Output the [x, y] coordinate of the center of the cell containing the given text.  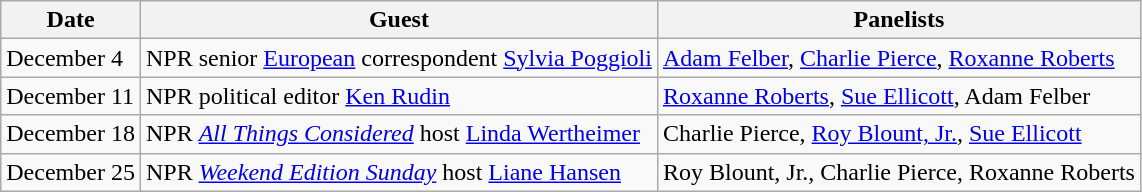
December 4 [71, 58]
Roxanne Roberts, Sue Ellicott, Adam Felber [898, 96]
Guest [398, 20]
NPR All Things Considered host Linda Wertheimer [398, 134]
NPR senior European correspondent Sylvia Poggioli [398, 58]
NPR Weekend Edition Sunday host Liane Hansen [398, 172]
Adam Felber, Charlie Pierce, Roxanne Roberts [898, 58]
Charlie Pierce, Roy Blount, Jr., Sue Ellicott [898, 134]
Panelists [898, 20]
Date [71, 20]
December 11 [71, 96]
NPR political editor Ken Rudin [398, 96]
December 25 [71, 172]
December 18 [71, 134]
Roy Blount, Jr., Charlie Pierce, Roxanne Roberts [898, 172]
